Return (x, y) of the center of cell containing provided text 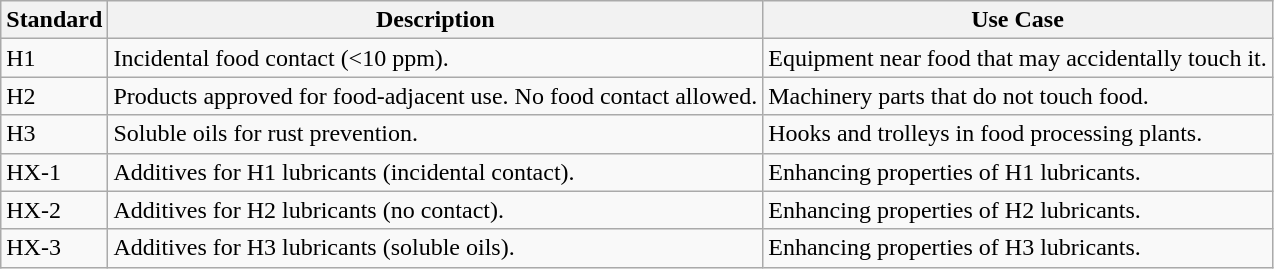
Additives for H3 lubricants (soluble oils). (436, 248)
Equipment near food that may accidentally touch it. (1018, 58)
H1 (54, 58)
Additives for H2 lubricants (no contact). (436, 210)
Products approved for food-adjacent use. No food contact allowed. (436, 96)
HX-1 (54, 172)
Enhancing properties of H1 lubricants. (1018, 172)
Standard (54, 20)
Enhancing properties of H2 lubricants. (1018, 210)
Hooks and trolleys in food processing plants. (1018, 134)
Use Case (1018, 20)
HX-2 (54, 210)
Additives for H1 lubricants (incidental contact). (436, 172)
HX-3 (54, 248)
H2 (54, 96)
Incidental food contact (<10 ppm). (436, 58)
Soluble oils for rust prevention. (436, 134)
Description (436, 20)
Enhancing properties of H3 lubricants. (1018, 248)
Machinery parts that do not touch food. (1018, 96)
H3 (54, 134)
